Output the (x, y) coordinate of the center of the cell containing the given text.  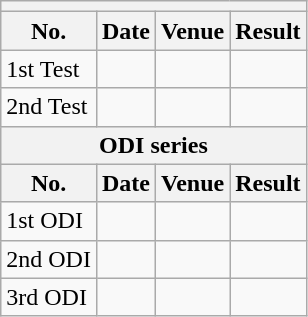
ODI series (154, 145)
3rd ODI (49, 297)
1st Test (49, 69)
2nd ODI (49, 259)
2nd Test (49, 107)
1st ODI (49, 221)
